Provide the [X, Y] coordinate of the cell's center where the given text is located.  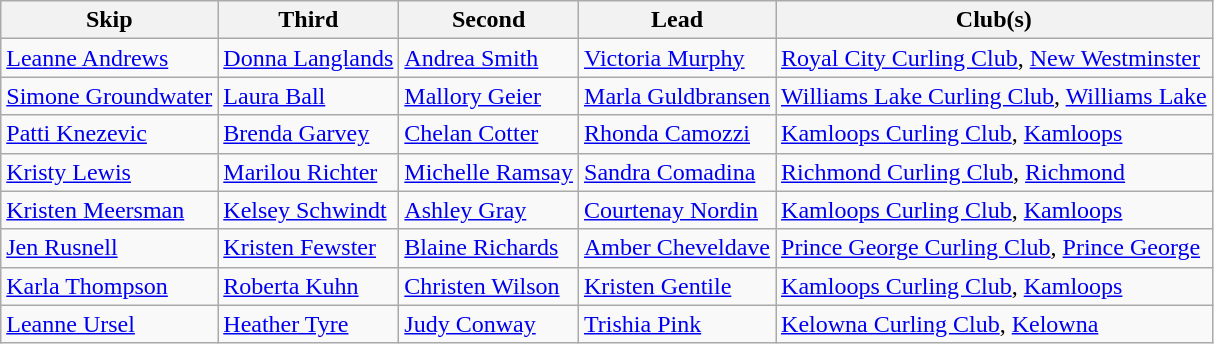
Donna Langlands [308, 58]
Kelowna Curling Club, Kelowna [994, 324]
Second [489, 20]
Amber Cheveldave [678, 248]
Third [308, 20]
Laura Ball [308, 96]
Judy Conway [489, 324]
Kristen Meersman [110, 210]
Sandra Comadina [678, 172]
Chelan Cotter [489, 134]
Leanne Andrews [110, 58]
Leanne Ursel [110, 324]
Royal City Curling Club, New Westminster [994, 58]
Trishia Pink [678, 324]
Andrea Smith [489, 58]
Skip [110, 20]
Ashley Gray [489, 210]
Mallory Geier [489, 96]
Christen Wilson [489, 286]
Heather Tyre [308, 324]
Karla Thompson [110, 286]
Rhonda Camozzi [678, 134]
Kristy Lewis [110, 172]
Blaine Richards [489, 248]
Victoria Murphy [678, 58]
Richmond Curling Club, Richmond [994, 172]
Jen Rusnell [110, 248]
Williams Lake Curling Club, Williams Lake [994, 96]
Brenda Garvey [308, 134]
Michelle Ramsay [489, 172]
Prince George Curling Club, Prince George [994, 248]
Kristen Gentile [678, 286]
Marla Guldbransen [678, 96]
Marilou Richter [308, 172]
Club(s) [994, 20]
Lead [678, 20]
Simone Groundwater [110, 96]
Kelsey Schwindt [308, 210]
Patti Knezevic [110, 134]
Courtenay Nordin [678, 210]
Kristen Fewster [308, 248]
Roberta Kuhn [308, 286]
